Provide the [x, y] coordinate of the cell's center where the given text is located.  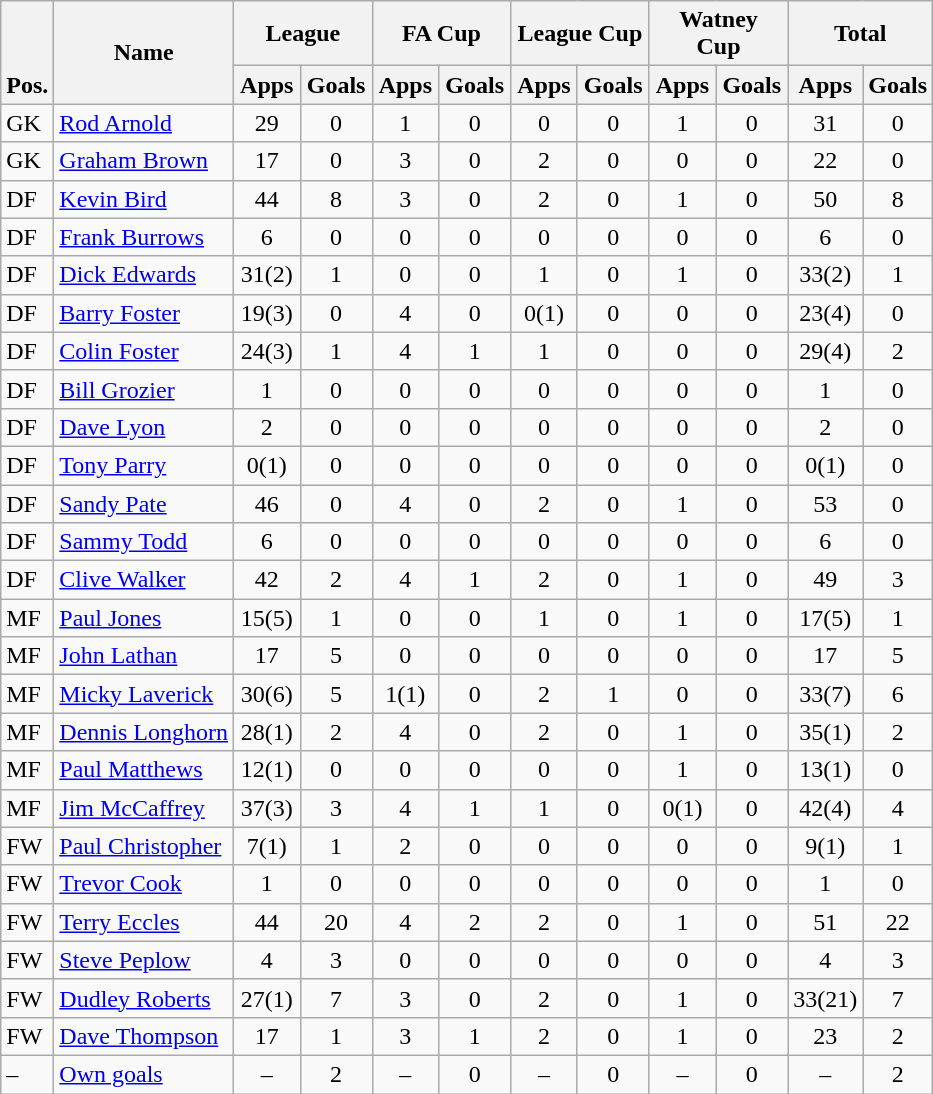
Jim McCaffrey [144, 808]
Terry Eccles [144, 922]
29 [268, 123]
17(5) [826, 618]
League [304, 34]
Pos. [28, 52]
Micky Laverick [144, 694]
Dudley Roberts [144, 998]
24(3) [268, 351]
30(6) [268, 694]
31(2) [268, 275]
42(4) [826, 808]
Bill Grozier [144, 389]
Tony Parry [144, 465]
51 [826, 922]
Dave Thompson [144, 1036]
53 [826, 503]
Dennis Longhorn [144, 732]
Frank Burrows [144, 237]
Barry Foster [144, 313]
Kevin Bird [144, 199]
13(1) [826, 770]
Name [144, 52]
37(3) [268, 808]
Dick Edwards [144, 275]
Rod Arnold [144, 123]
Paul Christopher [144, 846]
Sandy Pate [144, 503]
31 [826, 123]
33(2) [826, 275]
12(1) [268, 770]
50 [826, 199]
23(4) [826, 313]
9(1) [826, 846]
27(1) [268, 998]
42 [268, 580]
League Cup [580, 34]
Paul Matthews [144, 770]
Total [860, 34]
Clive Walker [144, 580]
19(3) [268, 313]
15(5) [268, 618]
28(1) [268, 732]
23 [826, 1036]
Sammy Todd [144, 542]
33(21) [826, 998]
49 [826, 580]
Steve Peplow [144, 960]
35(1) [826, 732]
Own goals [144, 1074]
FA Cup [442, 34]
Paul Jones [144, 618]
46 [268, 503]
1(1) [406, 694]
29(4) [826, 351]
Graham Brown [144, 161]
Colin Foster [144, 351]
20 [336, 922]
Watney Cup [718, 34]
7(1) [268, 846]
John Lathan [144, 656]
Dave Lyon [144, 427]
Trevor Cook [144, 884]
33(7) [826, 694]
